Detect which cell encompasses the target text, then output its [X, Y] center coordinate. 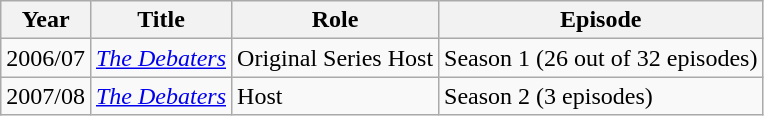
Season 1 (26 out of 32 episodes) [601, 58]
Host [336, 96]
Title [160, 20]
Role [336, 20]
2006/07 [46, 58]
2007/08 [46, 96]
Episode [601, 20]
Year [46, 20]
Season 2 (3 episodes) [601, 96]
Original Series Host [336, 58]
